Return [x, y] of the center of cell containing provided text 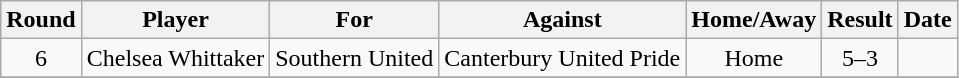
For [354, 20]
Date [928, 20]
Home [754, 58]
Result [860, 20]
Southern United [354, 58]
Canterbury United Pride [562, 58]
Home/Away [754, 20]
Against [562, 20]
Round [41, 20]
Player [176, 20]
6 [41, 58]
Chelsea Whittaker [176, 58]
5–3 [860, 58]
